Detect which cell encompasses the target text, then output its (X, Y) center coordinate. 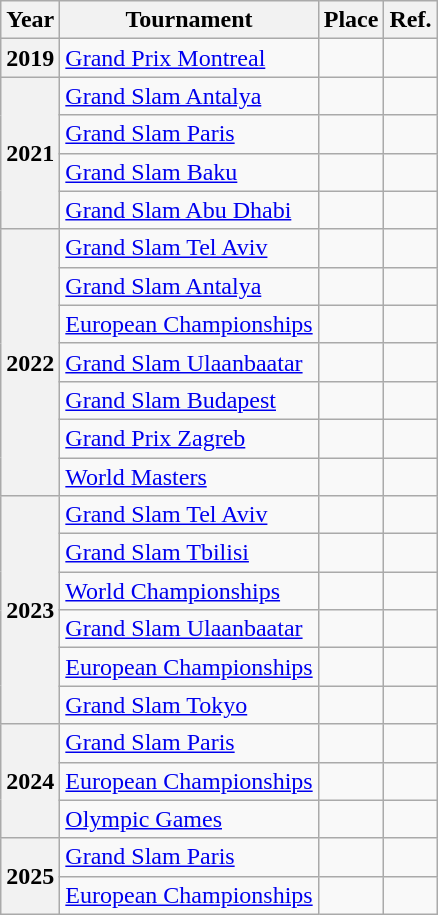
Year (30, 20)
Grand Slam Baku (189, 172)
Grand Prix Montreal (189, 58)
2025 (30, 876)
Place (351, 20)
World Masters (189, 477)
Grand Slam Abu Dhabi (189, 210)
2022 (30, 362)
World Championships (189, 591)
Grand Slam Budapest (189, 400)
2019 (30, 58)
Grand Prix Zagreb (189, 438)
2021 (30, 153)
Grand Slam Tbilisi (189, 553)
Ref. (410, 20)
2024 (30, 781)
Tournament (189, 20)
Grand Slam Tokyo (189, 705)
Olympic Games (189, 819)
2023 (30, 610)
